Pinpoint the cell where the given text exists, returning its [X, Y] midpoint coordinate. 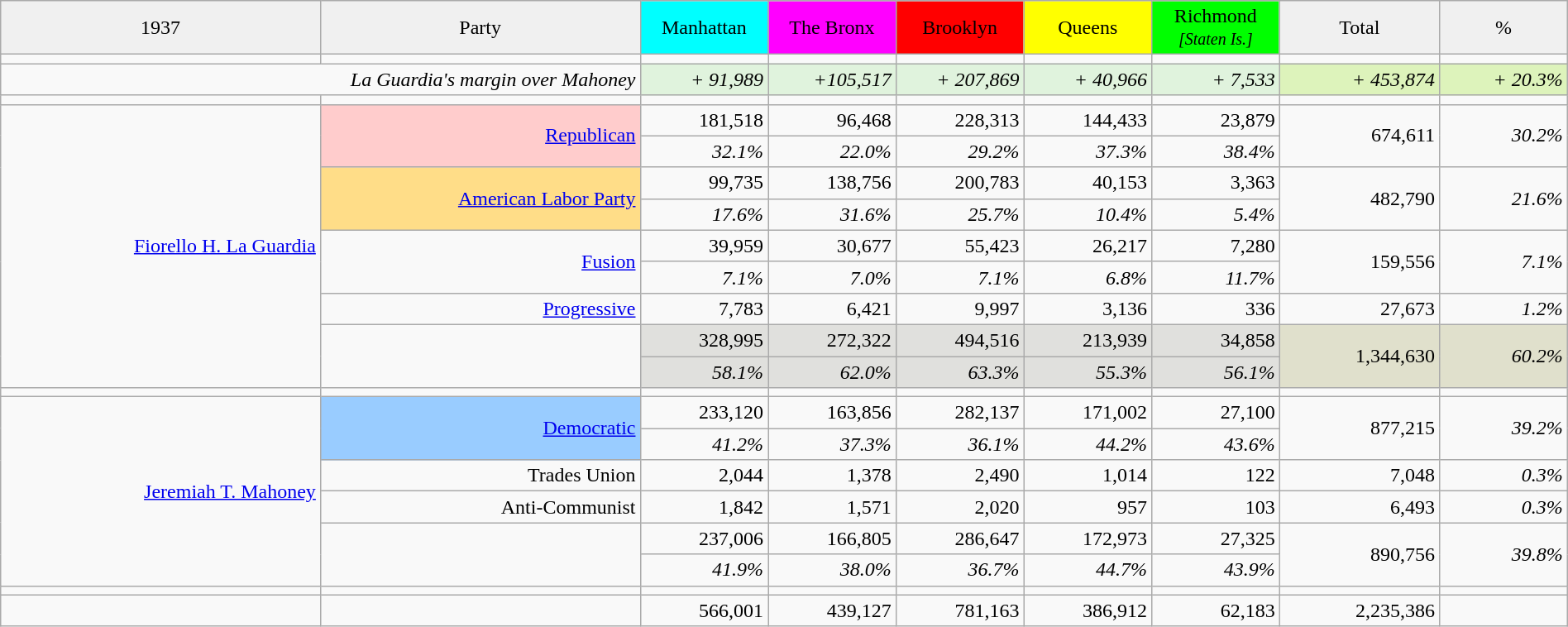
566,001 [705, 610]
1,842 [705, 507]
228,313 [959, 120]
Trades Union [480, 476]
1937 [160, 28]
336 [1216, 309]
386,912 [1088, 610]
34,858 [1216, 340]
31.6% [832, 214]
43.9% [1216, 570]
10.4% [1088, 214]
Brooklyn [959, 28]
63.3% [959, 371]
237,006 [705, 538]
2,490 [959, 476]
1,378 [832, 476]
171,002 [1088, 413]
Total [1360, 28]
27,673 [1360, 309]
166,805 [832, 538]
494,516 [959, 340]
482,790 [1360, 199]
877,215 [1360, 428]
6,493 [1360, 507]
Party [480, 28]
American Labor Party [480, 199]
181,518 [705, 120]
29.2% [959, 151]
44.7% [1088, 570]
+ 7,533 [1216, 79]
43.6% [1216, 444]
+ 20.3% [1503, 79]
Anti-Communist [480, 507]
Manhattan [705, 28]
The Bronx [832, 28]
39,959 [705, 246]
39.2% [1503, 428]
Progressive [480, 309]
2,235,386 [1360, 610]
138,756 [832, 183]
1,014 [1088, 476]
9,997 [959, 309]
55.3% [1088, 371]
7,280 [1216, 246]
328,995 [705, 340]
6.8% [1088, 277]
213,939 [1088, 340]
96,468 [832, 120]
2,044 [705, 476]
957 [1088, 507]
36.7% [959, 570]
30,677 [832, 246]
56.1% [1216, 371]
62,183 [1216, 610]
3,136 [1088, 309]
60.2% [1503, 356]
172,973 [1088, 538]
7,048 [1360, 476]
% [1503, 28]
7.0% [832, 277]
1,344,630 [1360, 356]
32.1% [705, 151]
58.1% [705, 371]
890,756 [1360, 554]
233,120 [705, 413]
781,163 [959, 610]
30.2% [1503, 136]
25.7% [959, 214]
163,856 [832, 413]
36.1% [959, 444]
27,325 [1216, 538]
Fiorello H. La Guardia [160, 246]
439,127 [832, 610]
282,137 [959, 413]
286,647 [959, 538]
159,556 [1360, 261]
103 [1216, 507]
+ 453,874 [1360, 79]
6,421 [832, 309]
Fusion [480, 261]
Richmond [Staten Is.] [1216, 28]
200,783 [959, 183]
11.7% [1216, 277]
+ 91,989 [705, 79]
17.6% [705, 214]
3,363 [1216, 183]
62.0% [832, 371]
+105,517 [832, 79]
1.2% [1503, 309]
272,322 [832, 340]
Jeremiah T. Mahoney [160, 491]
44.2% [1088, 444]
674,611 [1360, 136]
7,783 [705, 309]
41.2% [705, 444]
La Guardia's margin over Mahoney [321, 79]
22.0% [832, 151]
+ 207,869 [959, 79]
40,153 [1088, 183]
2,020 [959, 507]
99,735 [705, 183]
+ 40,966 [1088, 79]
27,100 [1216, 413]
21.6% [1503, 199]
144,433 [1088, 120]
38.0% [832, 570]
1,571 [832, 507]
39.8% [1503, 554]
55,423 [959, 246]
Queens [1088, 28]
23,879 [1216, 120]
5.4% [1216, 214]
41.9% [705, 570]
122 [1216, 476]
26,217 [1088, 246]
Democratic [480, 428]
38.4% [1216, 151]
Republican [480, 136]
